Return the (X, Y) coordinate for the center point of the cell that contains the specified text.  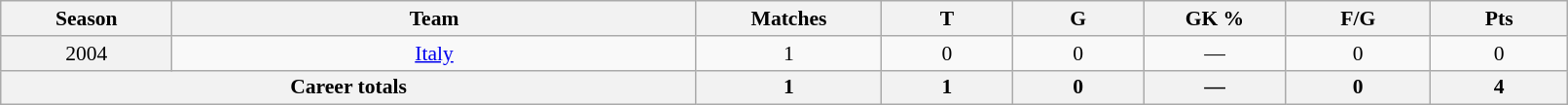
Career totals (348, 87)
F/G (1358, 18)
G (1078, 18)
Season (87, 18)
T (948, 18)
GK % (1215, 18)
Matches (788, 18)
Italy (434, 53)
Team (434, 18)
4 (1499, 87)
2004 (87, 53)
Pts (1499, 18)
